Capture the cell that displays the provided text and extract its [x, y] central coordinate. 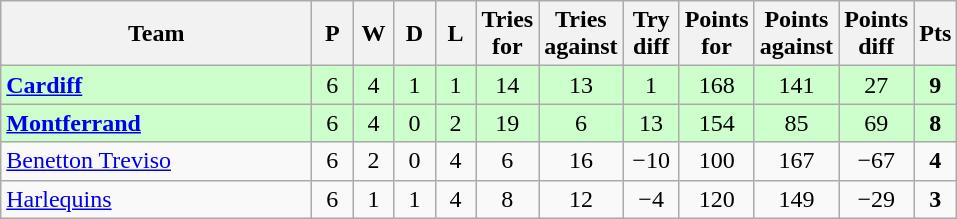
D [414, 34]
Points against [796, 34]
Cardiff [156, 85]
−4 [651, 199]
27 [876, 85]
149 [796, 199]
168 [716, 85]
−29 [876, 199]
Points for [716, 34]
Tries against [581, 34]
Tries for [508, 34]
120 [716, 199]
Team [156, 34]
19 [508, 123]
Harlequins [156, 199]
167 [796, 161]
−67 [876, 161]
Benetton Treviso [156, 161]
85 [796, 123]
69 [876, 123]
−10 [651, 161]
100 [716, 161]
Montferrand [156, 123]
Points diff [876, 34]
16 [581, 161]
W [374, 34]
P [332, 34]
Try diff [651, 34]
154 [716, 123]
Pts [936, 34]
3 [936, 199]
9 [936, 85]
141 [796, 85]
12 [581, 199]
L [456, 34]
14 [508, 85]
